Capture the cell that displays the provided text and extract its [X, Y] central coordinate. 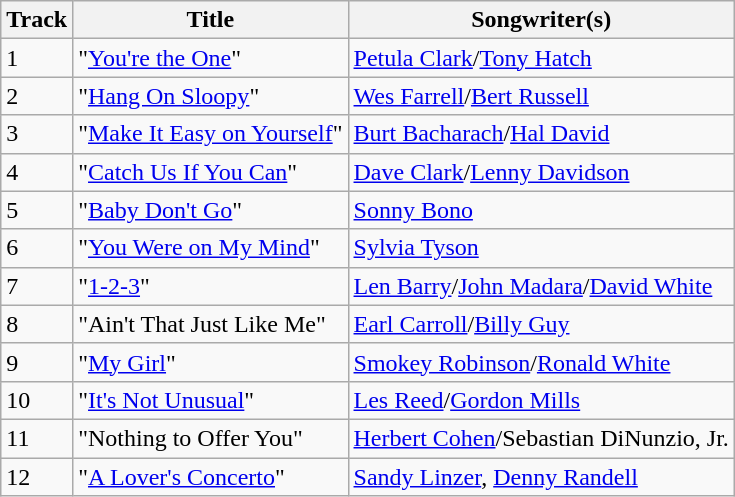
Sonny Bono [541, 210]
Wes Farrell/Bert Russell [541, 96]
9 [37, 362]
Len Barry/John Madara/David White [541, 286]
11 [37, 438]
"Make It Easy on Yourself" [210, 134]
Burt Bacharach/Hal David [541, 134]
Title [210, 20]
"Ain't That Just Like Me" [210, 324]
Earl Carroll/Billy Guy [541, 324]
"It's Not Unusual" [210, 400]
12 [37, 477]
"Hang On Sloopy" [210, 96]
"A Lover's Concerto" [210, 477]
2 [37, 96]
Smokey Robinson/Ronald White [541, 362]
1 [37, 58]
"You Were on My Mind" [210, 248]
"1-2-3" [210, 286]
"My Girl" [210, 362]
Les Reed/Gordon Mills [541, 400]
7 [37, 286]
"Nothing to Offer You" [210, 438]
5 [37, 210]
Songwriter(s) [541, 20]
6 [37, 248]
3 [37, 134]
Sandy Linzer, Denny Randell [541, 477]
Sylvia Tyson [541, 248]
Herbert Cohen/Sebastian DiNunzio, Jr. [541, 438]
8 [37, 324]
Dave Clark/Lenny Davidson [541, 172]
Track [37, 20]
"Catch Us If You Can" [210, 172]
Petula Clark/Tony Hatch [541, 58]
"Baby Don't Go" [210, 210]
"You're the One" [210, 58]
10 [37, 400]
4 [37, 172]
